Search for the cell housing the specified text and yield its [X, Y] center coordinate. 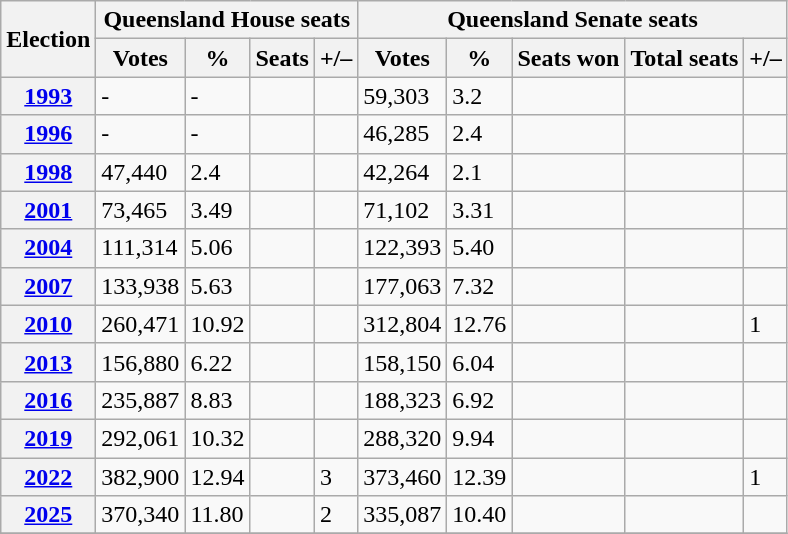
288,320 [402, 438]
5.40 [480, 248]
156,880 [140, 362]
Total seats [684, 58]
2022 [48, 477]
3.2 [480, 96]
2019 [48, 438]
158,150 [402, 362]
47,440 [140, 172]
6.04 [480, 362]
12.94 [218, 477]
335,087 [402, 515]
3 [336, 477]
Election [48, 39]
2004 [48, 248]
12.76 [480, 324]
71,102 [402, 210]
177,063 [402, 286]
10.92 [218, 324]
12.39 [480, 477]
1996 [48, 134]
3.49 [218, 210]
188,323 [402, 400]
73,465 [140, 210]
2 [336, 515]
235,887 [140, 400]
382,900 [140, 477]
1998 [48, 172]
5.63 [218, 286]
2013 [48, 362]
312,804 [402, 324]
2016 [48, 400]
6.92 [480, 400]
10.40 [480, 515]
2025 [48, 515]
370,340 [140, 515]
3.31 [480, 210]
373,460 [402, 477]
42,264 [402, 172]
Seats won [568, 58]
5.06 [218, 248]
111,314 [140, 248]
260,471 [140, 324]
6.22 [218, 362]
122,393 [402, 248]
2.1 [480, 172]
Queensland House seats [227, 20]
7.32 [480, 286]
59,303 [402, 96]
11.80 [218, 515]
2010 [48, 324]
8.83 [218, 400]
133,938 [140, 286]
1993 [48, 96]
9.94 [480, 438]
10.32 [218, 438]
Queensland Senate seats [572, 20]
Seats [282, 58]
2007 [48, 286]
292,061 [140, 438]
46,285 [402, 134]
2001 [48, 210]
